Determine the (X, Y) coordinate at the center of the cell enclosing the given text.  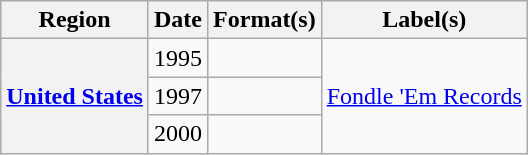
1997 (178, 96)
Format(s) (265, 20)
2000 (178, 134)
United States (75, 96)
Fondle 'Em Records (424, 96)
1995 (178, 58)
Label(s) (424, 20)
Region (75, 20)
Date (178, 20)
